Find where the given text appears and provide that cell's center as [x, y] coordinate. 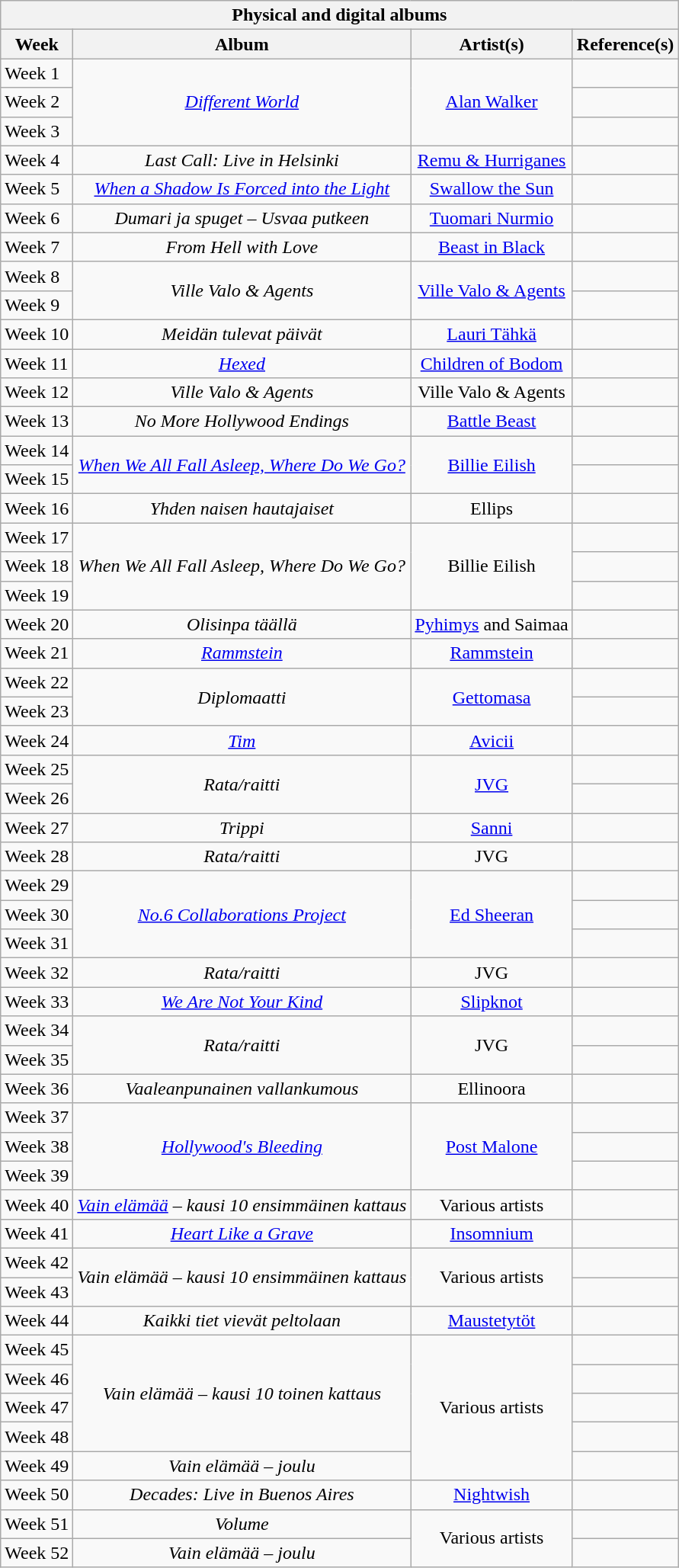
Week 45 [37, 1350]
Sanni [492, 827]
Yhden naisen hautajaiset [242, 508]
Week 29 [37, 886]
Meidän tulevat päivät [242, 334]
Insomnium [492, 1233]
Lauri Tähkä [492, 334]
Ed Sheeran [492, 915]
Week 17 [37, 537]
Diplomaatti [242, 697]
Different World [242, 102]
Week 14 [37, 451]
Week 41 [37, 1233]
Beast in Black [492, 247]
Week 5 [37, 189]
Pyhimys and Saimaa [492, 624]
Nightwish [492, 1495]
We Are Not Your Kind [242, 1002]
Vaaleanpunainen vallankumous [242, 1089]
Vain elämää – kausi 10 toinen kattaus [242, 1393]
Hollywood's Bleeding [242, 1146]
Week 46 [37, 1379]
Olisinpa täällä [242, 624]
Week 12 [37, 393]
Week 15 [37, 479]
Week 25 [37, 769]
Week 21 [37, 653]
Week 11 [37, 364]
Week 43 [37, 1292]
Week 50 [37, 1495]
Week 39 [37, 1175]
Album [242, 44]
Week 40 [37, 1204]
Slipknot [492, 1002]
Maustetytöt [492, 1321]
Battle Beast [492, 422]
Artist(s) [492, 44]
Last Call: Live in Helsinki [242, 160]
Week 2 [37, 102]
Heart Like a Grave [242, 1233]
Alan Walker [492, 102]
Week 31 [37, 944]
Week 16 [37, 508]
Week 13 [37, 422]
Week 6 [37, 218]
When a Shadow Is Forced into the Light [242, 189]
Avicii [492, 740]
Hexed [242, 364]
Week 38 [37, 1146]
Week 49 [37, 1466]
Week 28 [37, 857]
Week 7 [37, 247]
Physical and digital albums [340, 15]
Week [37, 44]
Volume [242, 1524]
No.6 Collaborations Project [242, 915]
Decades: Live in Buenos Aires [242, 1495]
Week 24 [37, 740]
Week 19 [37, 595]
No More Hollywood Endings [242, 422]
Week 30 [37, 915]
Week 44 [37, 1321]
Week 10 [37, 334]
Week 42 [37, 1262]
Week 4 [37, 160]
Ellips [492, 508]
Week 33 [37, 1002]
Remu & Hurriganes [492, 160]
Week 34 [37, 1031]
Week 23 [37, 711]
Week 3 [37, 131]
From Hell with Love [242, 247]
Week 22 [37, 682]
Week 27 [37, 827]
Week 8 [37, 276]
Week 51 [37, 1524]
Gettomasa [492, 697]
Kaikki tiet vievät peltolaan [242, 1321]
Dumari ja spuget – Usvaa putkeen [242, 218]
Swallow the Sun [492, 189]
Trippi [242, 827]
Ellinoora [492, 1089]
Reference(s) [625, 44]
Week 18 [37, 566]
Week 26 [37, 798]
Week 32 [37, 973]
Week 48 [37, 1437]
Week 37 [37, 1117]
Week 47 [37, 1408]
Tim [242, 740]
Week 20 [37, 624]
Week 1 [37, 73]
Week 52 [37, 1553]
Post Malone [492, 1146]
Week 9 [37, 305]
Week 36 [37, 1089]
Week 35 [37, 1060]
Children of Bodom [492, 364]
Tuomari Nurmio [492, 218]
